Capture the cell that displays the provided text and extract its (X, Y) central coordinate. 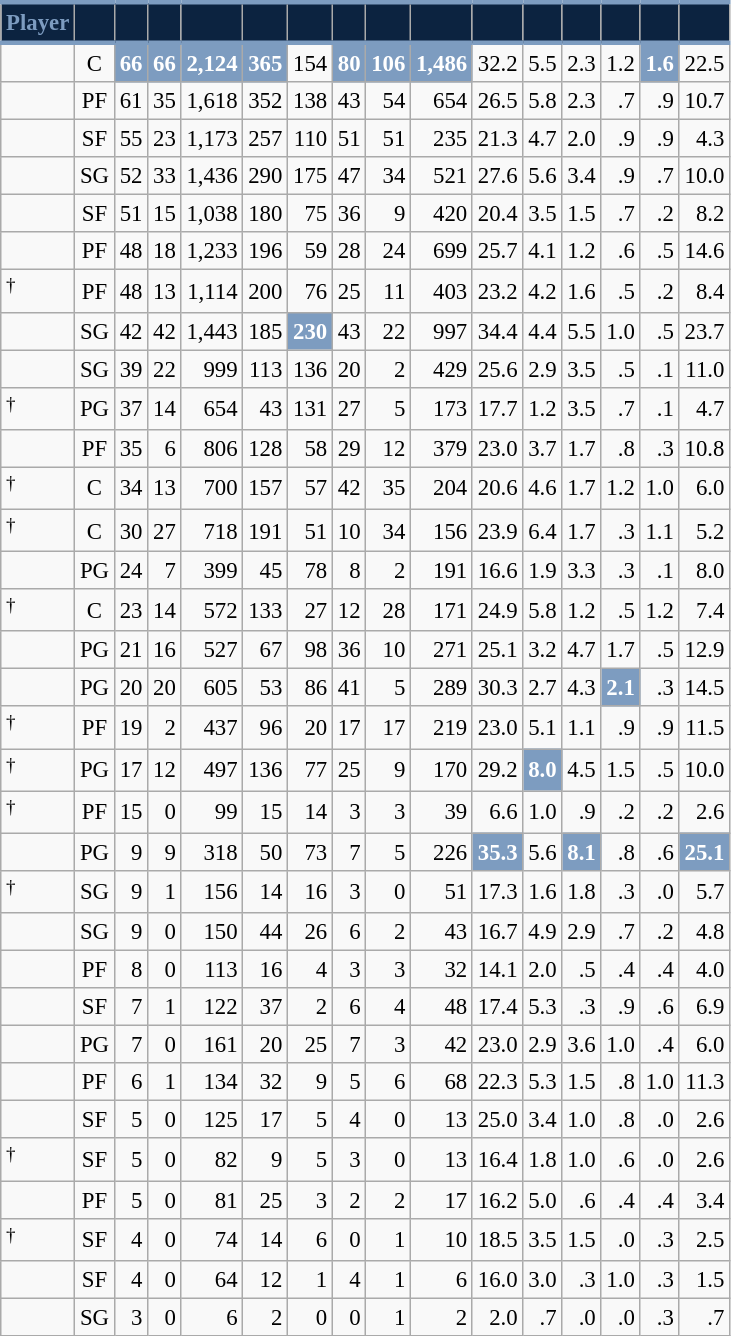
26 (310, 932)
5.1 (542, 728)
4.4 (542, 331)
219 (442, 728)
1,114 (212, 291)
20.4 (497, 214)
78 (310, 571)
699 (442, 251)
718 (212, 530)
2.5 (704, 1239)
133 (266, 610)
196 (266, 251)
29.2 (497, 770)
55 (130, 139)
20.6 (497, 488)
420 (442, 214)
226 (442, 852)
257 (266, 139)
4.2 (542, 291)
16.6 (497, 571)
17.3 (497, 892)
170 (442, 770)
54 (388, 101)
171 (442, 610)
230 (310, 331)
11.5 (704, 728)
4.6 (542, 488)
3.0 (542, 1279)
379 (442, 449)
47 (348, 176)
10.8 (704, 449)
271 (442, 650)
61 (130, 101)
81 (212, 1200)
5.0 (542, 1200)
21.3 (497, 139)
131 (310, 408)
77 (310, 770)
8.1 (582, 852)
4.8 (704, 932)
1,038 (212, 214)
3.6 (582, 1045)
437 (212, 728)
6.6 (497, 812)
2.1 (620, 688)
86 (310, 688)
22.3 (497, 1082)
98 (310, 650)
18 (164, 251)
17.7 (497, 408)
19 (130, 728)
14.5 (704, 688)
10.7 (704, 101)
2.7 (542, 688)
59 (310, 251)
154 (310, 62)
700 (212, 488)
23.7 (704, 331)
34.4 (497, 331)
521 (442, 176)
318 (212, 852)
1,436 (212, 176)
497 (212, 770)
44 (266, 932)
106 (388, 62)
27.6 (497, 176)
2,124 (212, 62)
26.5 (497, 101)
32.2 (497, 62)
403 (442, 291)
16.4 (497, 1159)
80 (348, 62)
14.1 (497, 970)
11.0 (704, 369)
110 (310, 139)
53 (266, 688)
5.7 (704, 892)
527 (212, 650)
99 (212, 812)
8.2 (704, 214)
25.6 (497, 369)
4.0 (704, 970)
125 (212, 1120)
6.9 (704, 1007)
1,618 (212, 101)
23.9 (497, 530)
29 (348, 449)
Player (38, 22)
806 (212, 449)
58 (310, 449)
74 (212, 1239)
75 (310, 214)
180 (266, 214)
67 (266, 650)
64 (212, 1279)
30.3 (497, 688)
17.4 (497, 1007)
999 (212, 369)
204 (442, 488)
157 (266, 488)
11.3 (704, 1082)
1,443 (212, 331)
3.2 (542, 650)
4.5 (582, 770)
82 (212, 1159)
30 (130, 530)
235 (442, 139)
12.9 (704, 650)
352 (266, 101)
41 (348, 688)
23.2 (497, 291)
21 (130, 650)
122 (212, 1007)
605 (212, 688)
16.0 (497, 1279)
4.9 (542, 932)
25.7 (497, 251)
8.4 (704, 291)
173 (442, 408)
138 (310, 101)
200 (266, 291)
76 (310, 291)
96 (266, 728)
1,233 (212, 251)
1.9 (542, 571)
3.3 (582, 571)
185 (266, 331)
175 (310, 176)
52 (130, 176)
161 (212, 1045)
18.5 (497, 1239)
128 (266, 449)
1,486 (442, 62)
399 (212, 571)
45 (266, 571)
68 (442, 1082)
1,173 (212, 139)
7.4 (704, 610)
11 (388, 291)
35.3 (497, 852)
25.0 (497, 1120)
572 (212, 610)
24.9 (497, 610)
16.2 (497, 1200)
73 (310, 852)
429 (442, 369)
290 (266, 176)
5.2 (704, 530)
50 (266, 852)
22.5 (704, 62)
997 (442, 331)
134 (212, 1082)
150 (212, 932)
14.6 (704, 251)
289 (442, 688)
57 (310, 488)
365 (266, 62)
6.4 (542, 530)
4.1 (542, 251)
16.7 (497, 932)
3.7 (542, 449)
33 (164, 176)
